Output the (x, y) coordinate of the center of the cell containing the given text.  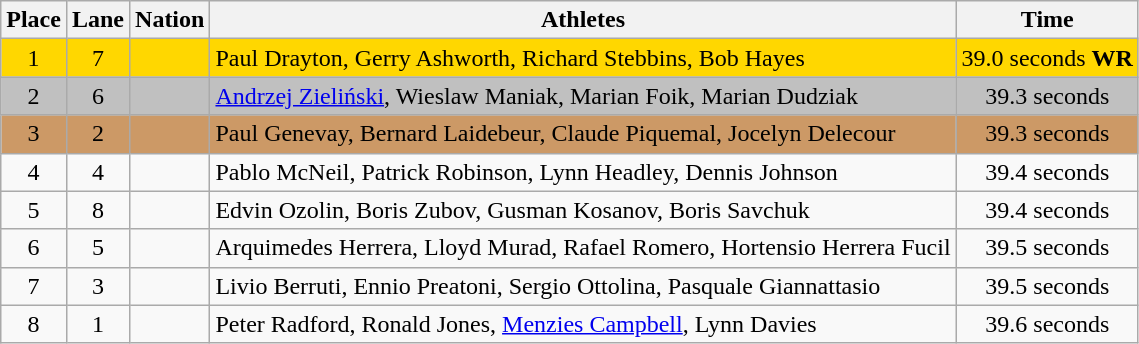
Nation (170, 20)
Peter Radford, Ronald Jones, Menzies Campbell, Lynn Davies (583, 324)
Arquimedes Herrera, Lloyd Murad, Rafael Romero, Hortensio Herrera Fucil (583, 248)
39.0 seconds WR (1047, 58)
Place (34, 20)
Time (1047, 20)
Lane (98, 20)
Livio Berruti, Ennio Preatoni, Sergio Ottolina, Pasquale Giannattasio (583, 286)
Paul Genevay, Bernard Laidebeur, Claude Piquemal, Jocelyn Delecour (583, 134)
Andrzej Zieliński, Wieslaw Maniak, Marian Foik, Marian Dudziak (583, 96)
Pablo McNeil, Patrick Robinson, Lynn Headley, Dennis Johnson (583, 172)
Athletes (583, 20)
Paul Drayton, Gerry Ashworth, Richard Stebbins, Bob Hayes (583, 58)
39.6 seconds (1047, 324)
Edvin Ozolin, Boris Zubov, Gusman Kosanov, Boris Savchuk (583, 210)
